Search for the cell housing the specified text and yield its (x, y) center coordinate. 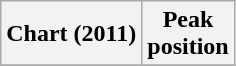
Peakposition (188, 34)
Chart (2011) (72, 34)
